Return the [X, Y] coordinate for the center point of the cell that contains the specified text.  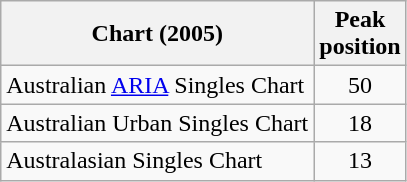
18 [360, 123]
Peakposition [360, 34]
Australasian Singles Chart [158, 161]
50 [360, 85]
Australian Urban Singles Chart [158, 123]
Chart (2005) [158, 34]
13 [360, 161]
Australian ARIA Singles Chart [158, 85]
